Return the (x, y) coordinate for the center point of the cell that contains the specified text.  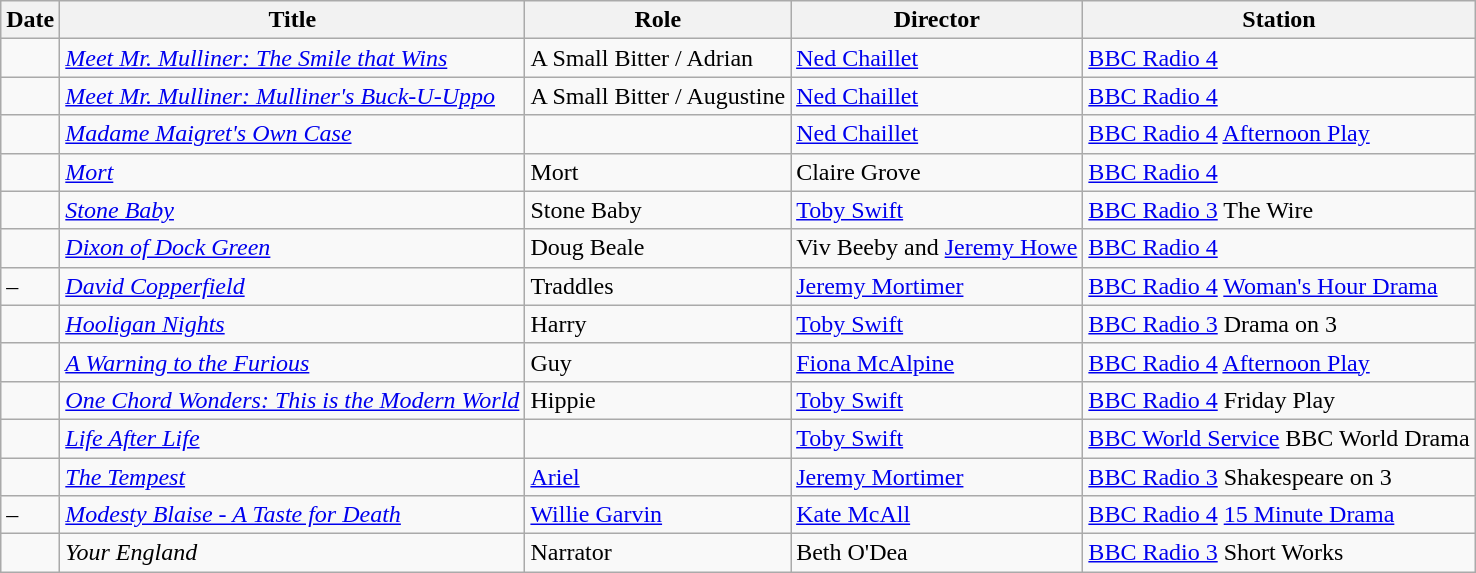
Meet Mr. Mulliner: Mulliner's Buck-U-Uppo (292, 96)
The Tempest (292, 477)
Meet Mr. Mulliner: The Smile that Wins (292, 58)
Harry (658, 324)
Your England (292, 553)
Madame Maigret's Own Case (292, 134)
BBC Radio 4 15 Minute Drama (1279, 515)
Willie Garvin (658, 515)
Guy (658, 362)
Hooligan Nights (292, 324)
BBC Radio 4 Friday Play (1279, 400)
Beth O'Dea (937, 553)
BBC Radio 4 Woman's Hour Drama (1279, 286)
Director (937, 20)
Dixon of Dock Green (292, 248)
Date (30, 20)
Life After Life (292, 438)
Fiona McAlpine (937, 362)
A Small Bitter / Adrian (658, 58)
Hippie (658, 400)
Modesty Blaise - A Taste for Death (292, 515)
BBC World Service BBC World Drama (1279, 438)
Traddles (658, 286)
David Copperfield (292, 286)
A Small Bitter / Augustine (658, 96)
BBC Radio 3 Drama on 3 (1279, 324)
One Chord Wonders: This is the Modern World (292, 400)
Role (658, 20)
A Warning to the Furious (292, 362)
BBC Radio 3 Short Works (1279, 553)
Claire Grove (937, 172)
Station (1279, 20)
Ariel (658, 477)
Kate McAll (937, 515)
Title (292, 20)
Doug Beale (658, 248)
Narrator (658, 553)
BBC Radio 3 Shakespeare on 3 (1279, 477)
Viv Beeby and Jeremy Howe (937, 248)
BBC Radio 3 The Wire (1279, 210)
